Determine the (X, Y) coordinate at the center of the cell enclosing the given text.  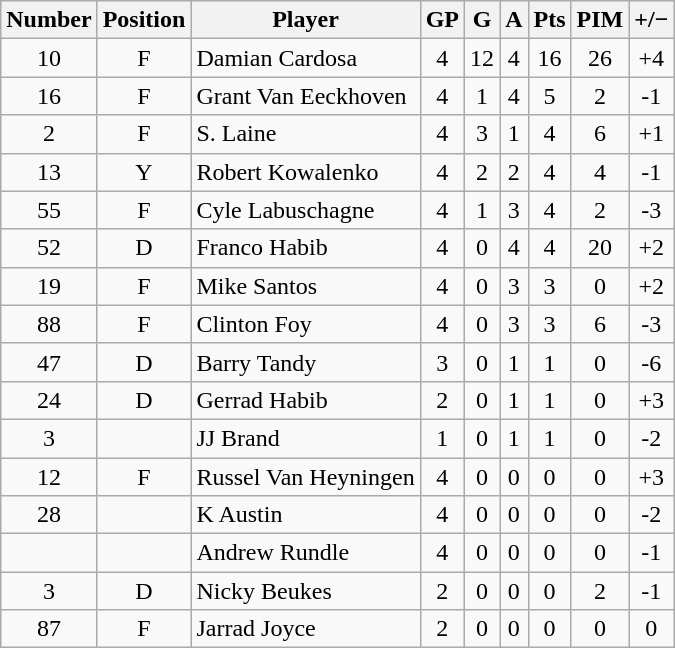
Robert Kowalenko (306, 172)
+1 (652, 134)
26 (600, 58)
-6 (652, 362)
88 (49, 324)
+/− (652, 20)
Franco Habib (306, 248)
PIM (600, 20)
5 (550, 96)
+4 (652, 58)
G (482, 20)
Gerrad Habib (306, 400)
JJ Brand (306, 438)
10 (49, 58)
Mike Santos (306, 286)
Y (144, 172)
20 (600, 248)
28 (49, 515)
Barry Tandy (306, 362)
47 (49, 362)
55 (49, 210)
Jarrad Joyce (306, 629)
24 (49, 400)
Damian Cardosa (306, 58)
19 (49, 286)
Pts (550, 20)
Grant Van Eeckhoven (306, 96)
52 (49, 248)
Cyle Labuschagne (306, 210)
13 (49, 172)
Nicky Beukes (306, 591)
Russel Van Heyningen (306, 477)
Position (144, 20)
GP (442, 20)
Player (306, 20)
Number (49, 20)
Andrew Rundle (306, 553)
K Austin (306, 515)
Clinton Foy (306, 324)
A (514, 20)
S. Laine (306, 134)
87 (49, 629)
